Scan for the cell matching the given text and deliver its [X, Y] coordinate at center. 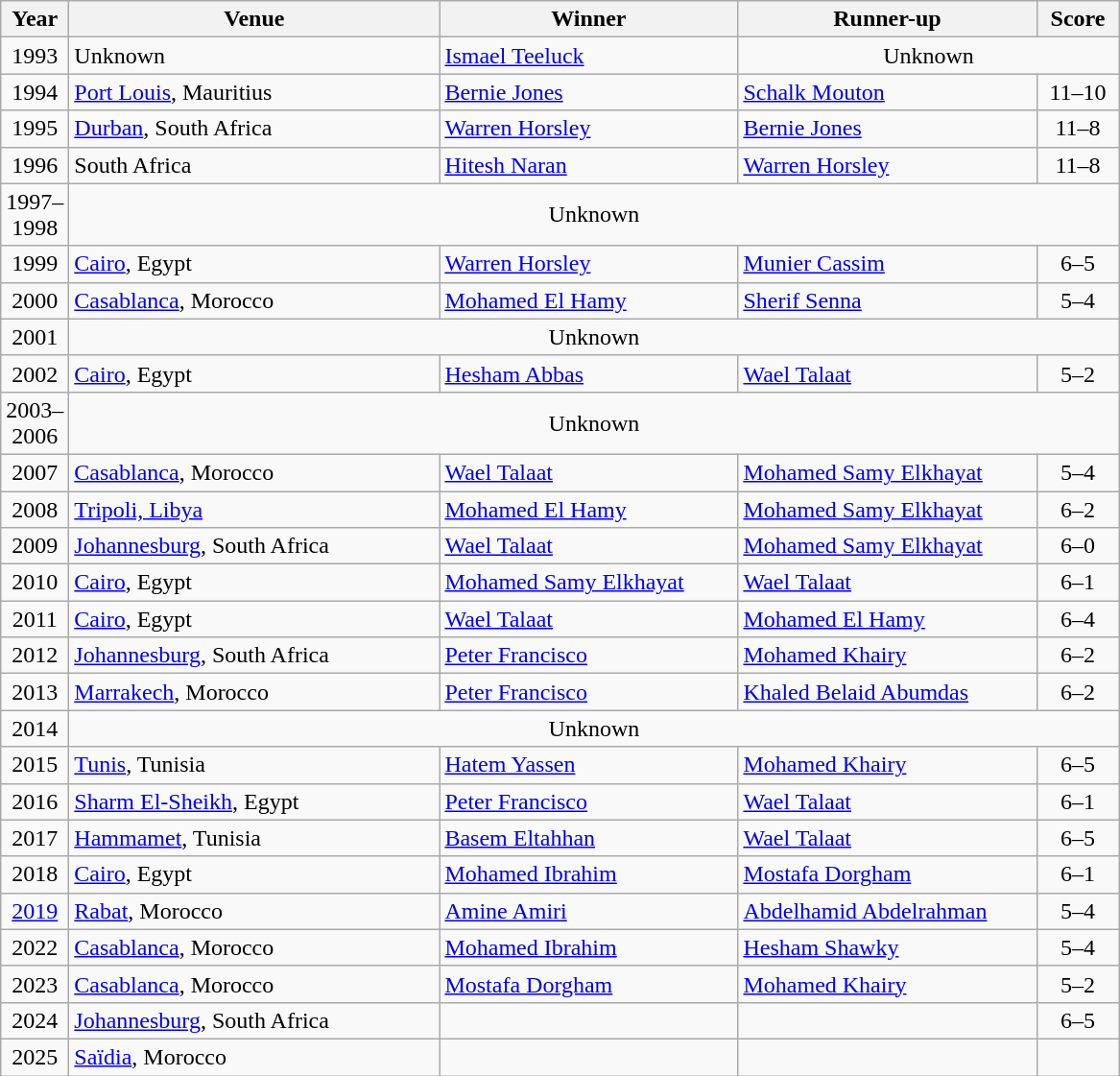
11–10 [1078, 92]
Khaled Belaid Abumdas [887, 692]
1993 [35, 56]
Sharm El-Sheikh, Egypt [254, 801]
Sherif Senna [887, 300]
2017 [35, 838]
6–4 [1078, 619]
Tunis, Tunisia [254, 765]
2011 [35, 619]
2000 [35, 300]
2025 [35, 1057]
Saïdia, Morocco [254, 1057]
Hammamet, Tunisia [254, 838]
Amine Amiri [589, 911]
Abdelhamid Abdelrahman [887, 911]
Venue [254, 19]
1999 [35, 264]
Munier Cassim [887, 264]
2010 [35, 583]
2008 [35, 510]
Hitesh Naran [589, 165]
2014 [35, 729]
Hesham Shawky [887, 947]
Marrakech, Morocco [254, 692]
2009 [35, 546]
2007 [35, 472]
2023 [35, 984]
South Africa [254, 165]
1997–1998 [35, 215]
2012 [35, 656]
Winner [589, 19]
2001 [35, 337]
Port Louis, Mauritius [254, 92]
Durban, South Africa [254, 129]
2018 [35, 874]
Hesham Abbas [589, 373]
Ismael Teeluck [589, 56]
Runner-up [887, 19]
1994 [35, 92]
Year [35, 19]
6–0 [1078, 546]
2003–2006 [35, 422]
2015 [35, 765]
2019 [35, 911]
2016 [35, 801]
1996 [35, 165]
2022 [35, 947]
1995 [35, 129]
Rabat, Morocco [254, 911]
Schalk Mouton [887, 92]
Basem Eltahhan [589, 838]
Score [1078, 19]
2013 [35, 692]
Tripoli, Libya [254, 510]
2002 [35, 373]
Hatem Yassen [589, 765]
2024 [35, 1020]
